For the text-containing cell, return its midpoint in (X, Y) coordinate format. 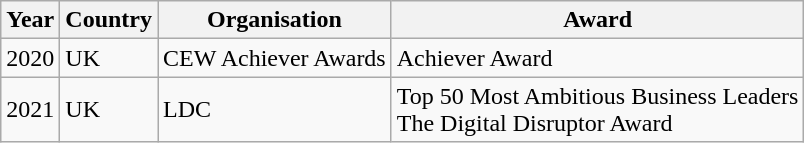
Award (598, 20)
2020 (30, 58)
Achiever Award (598, 58)
Top 50 Most Ambitious Business LeadersThe Digital Disruptor Award (598, 110)
Country (109, 20)
2021 (30, 110)
Year (30, 20)
CEW Achiever Awards (275, 58)
Organisation (275, 20)
LDC (275, 110)
